Provide the [X, Y] coordinate of the cell's center where the given text is located.  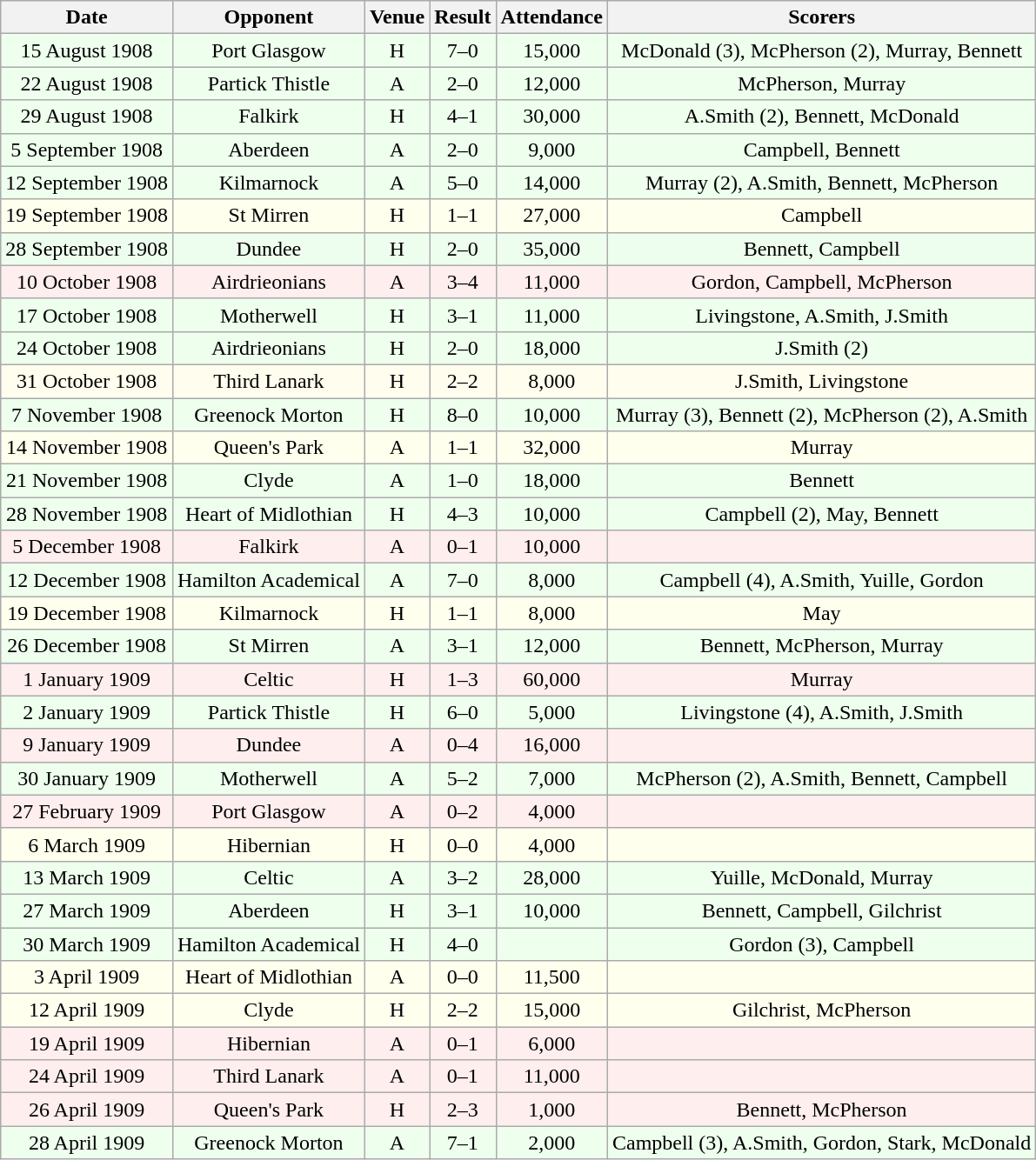
0–4 [463, 745]
2–3 [463, 1110]
26 December 1908 [87, 646]
27 March 1909 [87, 910]
31 October 1908 [87, 381]
Yuille, McDonald, Murray [821, 877]
2,000 [551, 1143]
9 January 1909 [87, 745]
28 November 1908 [87, 514]
6,000 [551, 1043]
Campbell [821, 216]
Murray (3), Bennett (2), McPherson (2), A.Smith [821, 415]
4–0 [463, 943]
27 February 1909 [87, 811]
27,000 [551, 216]
Murray (2), A.Smith, Bennett, McPherson [821, 183]
1–0 [463, 481]
McPherson (2), A.Smith, Bennett, Campbell [821, 778]
14 November 1908 [87, 448]
12 April 1909 [87, 1010]
24 April 1909 [87, 1077]
19 December 1908 [87, 613]
29 August 1908 [87, 117]
19 April 1909 [87, 1043]
Gordon (3), Campbell [821, 943]
19 September 1908 [87, 216]
5,000 [551, 712]
32,000 [551, 448]
1–3 [463, 679]
17 October 1908 [87, 315]
Bennett [821, 481]
11,500 [551, 977]
8–0 [463, 415]
22 August 1908 [87, 83]
16,000 [551, 745]
24 October 1908 [87, 348]
1 January 1909 [87, 679]
6–0 [463, 712]
Campbell (3), A.Smith, Gordon, Stark, McDonald [821, 1143]
30,000 [551, 117]
Scorers [821, 17]
Bennett, McPherson [821, 1110]
Gordon, Campbell, McPherson [821, 282]
5 December 1908 [87, 547]
Bennett, McPherson, Murray [821, 646]
Opponent [268, 17]
Campbell (2), May, Bennett [821, 514]
10 October 1908 [87, 282]
0–2 [463, 811]
Campbell, Bennett [821, 150]
7 November 1908 [87, 415]
3 April 1909 [87, 977]
Date [87, 17]
Gilchrist, McPherson [821, 1010]
14,000 [551, 183]
McPherson, Murray [821, 83]
J.Smith, Livingstone [821, 381]
5 September 1908 [87, 150]
5–0 [463, 183]
26 April 1909 [87, 1110]
J.Smith (2) [821, 348]
60,000 [551, 679]
Livingstone (4), A.Smith, J.Smith [821, 712]
McDonald (3), McPherson (2), Murray, Bennett [821, 50]
Attendance [551, 17]
6 March 1909 [87, 844]
12 December 1908 [87, 580]
12 September 1908 [87, 183]
21 November 1908 [87, 481]
Bennett, Campbell [821, 249]
Campbell (4), A.Smith, Yuille, Gordon [821, 580]
4–3 [463, 514]
7,000 [551, 778]
35,000 [551, 249]
2 January 1909 [87, 712]
28 September 1908 [87, 249]
9,000 [551, 150]
A.Smith (2), Bennett, McDonald [821, 117]
Bennett, Campbell, Gilchrist [821, 910]
May [821, 613]
30 March 1909 [87, 943]
5–2 [463, 778]
Venue [397, 17]
3–4 [463, 282]
28,000 [551, 877]
4–1 [463, 117]
Livingstone, A.Smith, J.Smith [821, 315]
30 January 1909 [87, 778]
3–2 [463, 877]
Result [463, 17]
1,000 [551, 1110]
13 March 1909 [87, 877]
7–1 [463, 1143]
15 August 1908 [87, 50]
28 April 1909 [87, 1143]
